Find where the given text appears and provide that cell's center as [X, Y] coordinate. 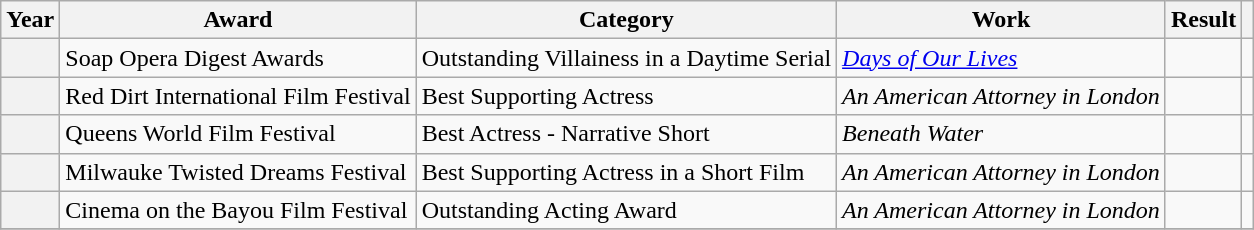
Category [626, 20]
Soap Opera Digest Awards [238, 58]
Outstanding Acting Award [626, 210]
Best Supporting Actress in a Short Film [626, 172]
Best Actress - Narrative Short [626, 134]
Award [238, 20]
Result [1203, 20]
Beneath Water [1002, 134]
Work [1002, 20]
Milwauke Twisted Dreams Festival [238, 172]
Outstanding Villainess in a Daytime Serial [626, 58]
Best Supporting Actress [626, 96]
Year [30, 20]
Days of Our Lives [1002, 58]
Queens World Film Festival [238, 134]
Cinema on the Bayou Film Festival [238, 210]
Red Dirt International Film Festival [238, 96]
